Pinpoint the cell where the given text exists, returning its (x, y) midpoint coordinate. 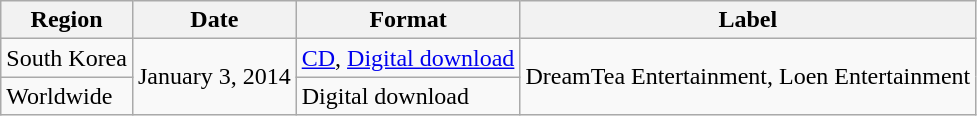
Date (214, 20)
January 3, 2014 (214, 77)
CD, Digital download (408, 58)
South Korea (67, 58)
Worldwide (67, 96)
Label (748, 20)
DreamTea Entertainment, Loen Entertainment (748, 77)
Format (408, 20)
Region (67, 20)
Digital download (408, 96)
